Return the (X, Y) coordinate for the center point of the cell that contains the specified text.  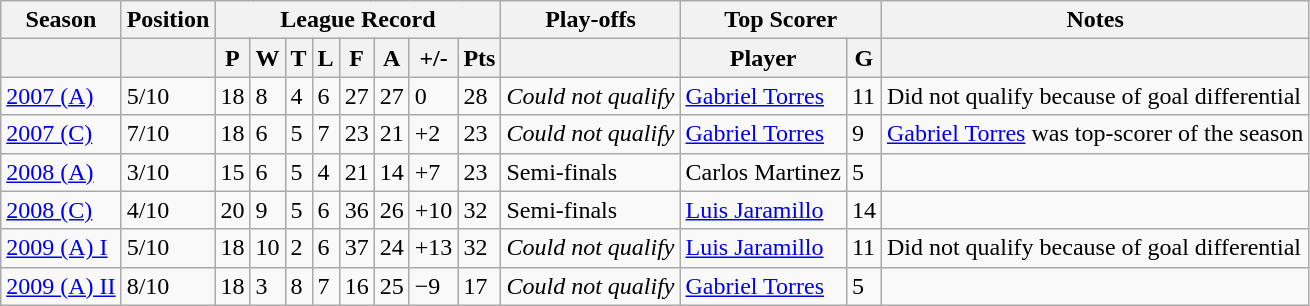
Pts (480, 58)
Player (763, 58)
37 (356, 248)
2008 (A) (61, 172)
Gabriel Torres was top-scorer of the season (1094, 134)
16 (356, 286)
Carlos Martinez (763, 172)
2007 (A) (61, 96)
+/- (434, 58)
8/10 (168, 286)
Season (61, 20)
20 (232, 210)
League Record (358, 20)
0 (434, 96)
25 (392, 286)
3/10 (168, 172)
L (326, 58)
+7 (434, 172)
15 (232, 172)
7/10 (168, 134)
28 (480, 96)
Top Scorer (780, 20)
Play-offs (590, 20)
36 (356, 210)
24 (392, 248)
2008 (C) (61, 210)
3 (268, 286)
2009 (A) II (61, 286)
P (232, 58)
2 (298, 248)
+13 (434, 248)
Notes (1094, 20)
2009 (A) I (61, 248)
17 (480, 286)
4/10 (168, 210)
10 (268, 248)
−9 (434, 286)
2007 (C) (61, 134)
Position (168, 20)
26 (392, 210)
F (356, 58)
G (864, 58)
+2 (434, 134)
+10 (434, 210)
W (268, 58)
T (298, 58)
A (392, 58)
